Search for the cell housing the specified text and yield its (x, y) center coordinate. 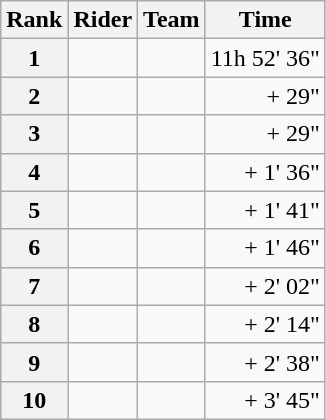
8 (34, 324)
Rider (103, 20)
2 (34, 96)
+ 2' 38" (265, 362)
3 (34, 134)
4 (34, 172)
+ 3' 45" (265, 400)
+ 2' 02" (265, 286)
11h 52' 36" (265, 58)
+ 1' 36" (265, 172)
5 (34, 210)
10 (34, 400)
+ 2' 14" (265, 324)
1 (34, 58)
9 (34, 362)
Rank (34, 20)
+ 1' 46" (265, 248)
7 (34, 286)
Time (265, 20)
Team (172, 20)
6 (34, 248)
+ 1' 41" (265, 210)
